Return (X, Y) of the center of cell containing provided text 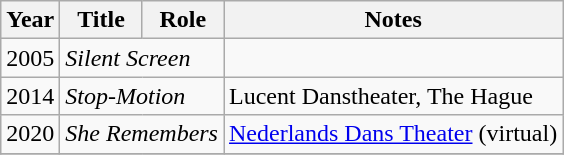
2014 (30, 96)
Notes (394, 20)
Year (30, 20)
Role (182, 20)
She Remembers (142, 134)
Title (101, 20)
2005 (30, 58)
Nederlands Dans Theater (virtual) (394, 134)
Lucent Danstheater, The Hague (394, 96)
Stop-Motion (142, 96)
2020 (30, 134)
Silent Screen (142, 58)
